Find where the given text appears and provide that cell's center as [x, y] coordinate. 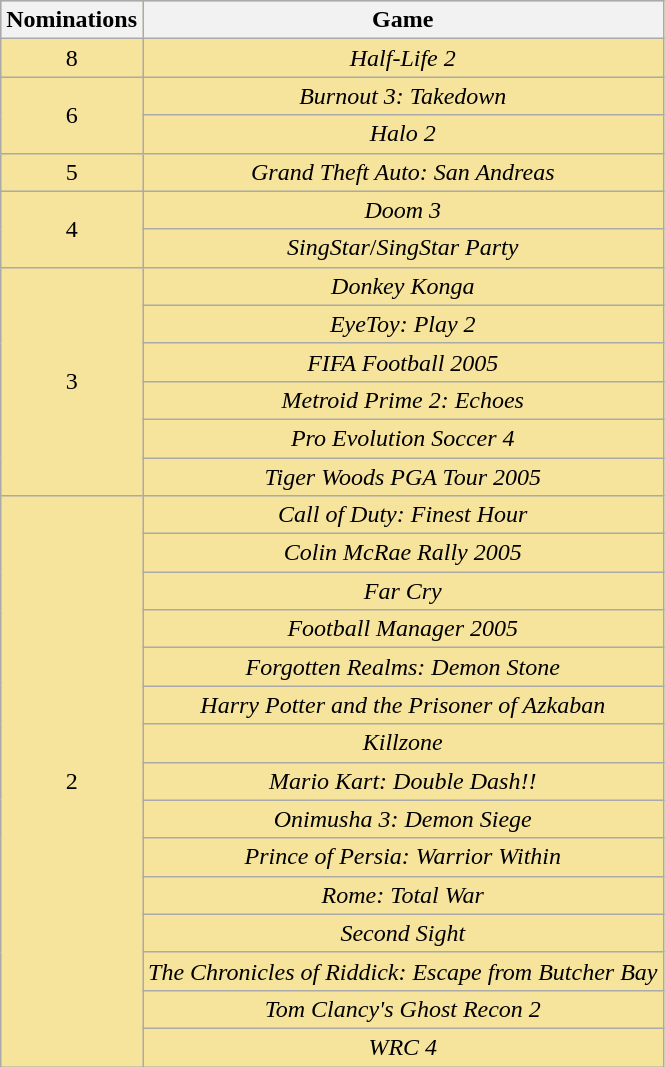
Second Sight [402, 933]
5 [72, 172]
Prince of Persia: Warrior Within [402, 857]
Tiger Woods PGA Tour 2005 [402, 477]
Harry Potter and the Prisoner of Azkaban [402, 705]
6 [72, 115]
8 [72, 58]
Forgotten Realms: Demon Stone [402, 667]
Call of Duty: Finest Hour [402, 515]
EyeToy: Play 2 [402, 324]
Nominations [72, 20]
FIFA Football 2005 [402, 362]
Game [402, 20]
Colin McRae Rally 2005 [402, 553]
Onimusha 3: Demon Siege [402, 819]
Tom Clancy's Ghost Recon 2 [402, 1009]
Rome: Total War [402, 895]
3 [72, 381]
Pro Evolution Soccer 4 [402, 438]
Grand Theft Auto: San Andreas [402, 172]
Burnout 3: Takedown [402, 96]
Halo 2 [402, 134]
Half-Life 2 [402, 58]
Far Cry [402, 591]
4 [72, 229]
Donkey Konga [402, 286]
2 [72, 782]
SingStar/SingStar Party [402, 248]
WRC 4 [402, 1047]
Killzone [402, 743]
The Chronicles of Riddick: Escape from Butcher Bay [402, 971]
Metroid Prime 2: Echoes [402, 400]
Doom 3 [402, 210]
Football Manager 2005 [402, 629]
Mario Kart: Double Dash!! [402, 781]
